For the text-containing cell, return its midpoint in [X, Y] coordinate format. 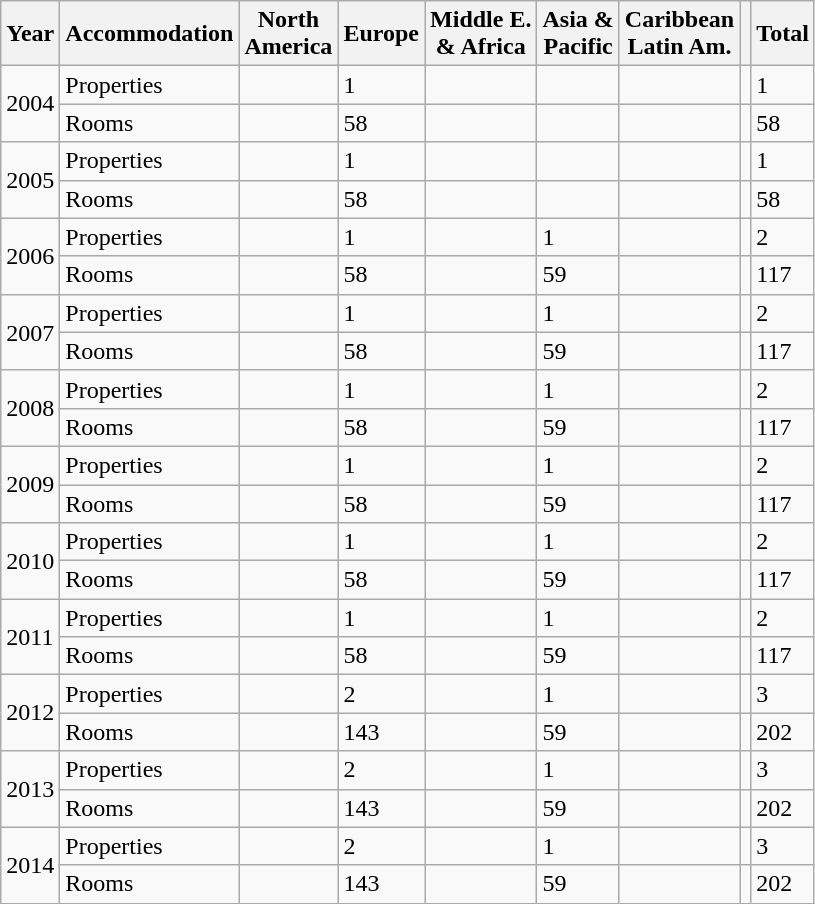
Year [30, 34]
2012 [30, 713]
2005 [30, 180]
Middle E.& Africa [481, 34]
2011 [30, 637]
2013 [30, 789]
Asia &Pacific [578, 34]
NorthAmerica [288, 34]
CaribbeanLatin Am. [679, 34]
Accommodation [150, 34]
2006 [30, 256]
2007 [30, 332]
Europe [382, 34]
2010 [30, 561]
2004 [30, 104]
Total [783, 34]
2009 [30, 484]
2014 [30, 865]
2008 [30, 408]
